Pinpoint the cell where the given text exists, returning its [X, Y] midpoint coordinate. 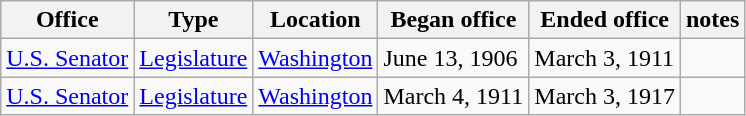
Type [194, 20]
June 13, 1906 [454, 58]
Location [316, 20]
Began office [454, 20]
March 3, 1917 [605, 96]
Office [68, 20]
March 3, 1911 [605, 58]
notes [712, 20]
Ended office [605, 20]
March 4, 1911 [454, 96]
